Search for the cell housing the specified text and yield its (x, y) center coordinate. 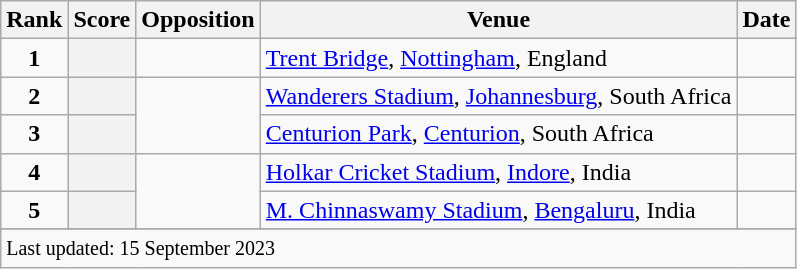
Venue (498, 20)
5 (34, 210)
Opposition (198, 20)
4 (34, 172)
Holkar Cricket Stadium, Indore, India (498, 172)
Rank (34, 20)
3 (34, 134)
Wanderers Stadium, Johannesburg, South Africa (498, 96)
Last updated: 15 September 2023 (398, 248)
2 (34, 96)
M. Chinnaswamy Stadium, Bengaluru, India (498, 210)
Trent Bridge, Nottingham, England (498, 58)
1 (34, 58)
Score (102, 20)
Date (766, 20)
Centurion Park, Centurion, South Africa (498, 134)
